Return the [x, y] coordinate for the center point of the cell that contains the specified text.  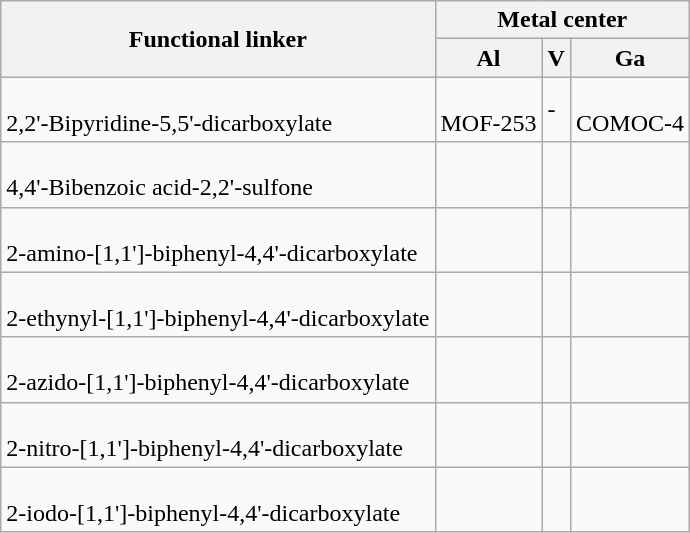
2-iodo-[1,1']-biphenyl-4,4'-dicarboxylate [218, 500]
MOF-253 [488, 110]
2-nitro-[1,1']-biphenyl-4,4'-dicarboxylate [218, 434]
2,2'-Bipyridine-5,5'-dicarboxylate [218, 110]
Metal center [562, 20]
4,4'-Bibenzoic acid-2,2'-sulfone [218, 174]
Ga [630, 58]
2-ethynyl-[1,1']-biphenyl-4,4'-dicarboxylate [218, 304]
2-amino-[1,1']-biphenyl-4,4'-dicarboxylate [218, 240]
V [556, 58]
2-azido-[1,1']-biphenyl-4,4'-dicarboxylate [218, 370]
Functional linker [218, 39]
- [556, 110]
COMOC-4 [630, 110]
Al [488, 58]
